Return the (x, y) coordinate for the center point of the cell that contains the specified text.  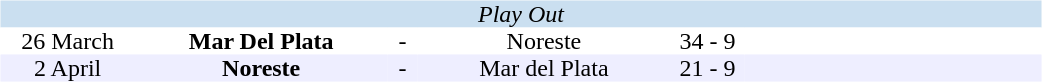
26 March (67, 42)
Mar del Plata (544, 68)
34 - 9 (707, 42)
Play Out (520, 14)
21 - 9 (707, 68)
Mar Del Plata (262, 42)
2 April (67, 68)
